Return the (x, y) coordinate for the center point of the cell that contains the specified text.  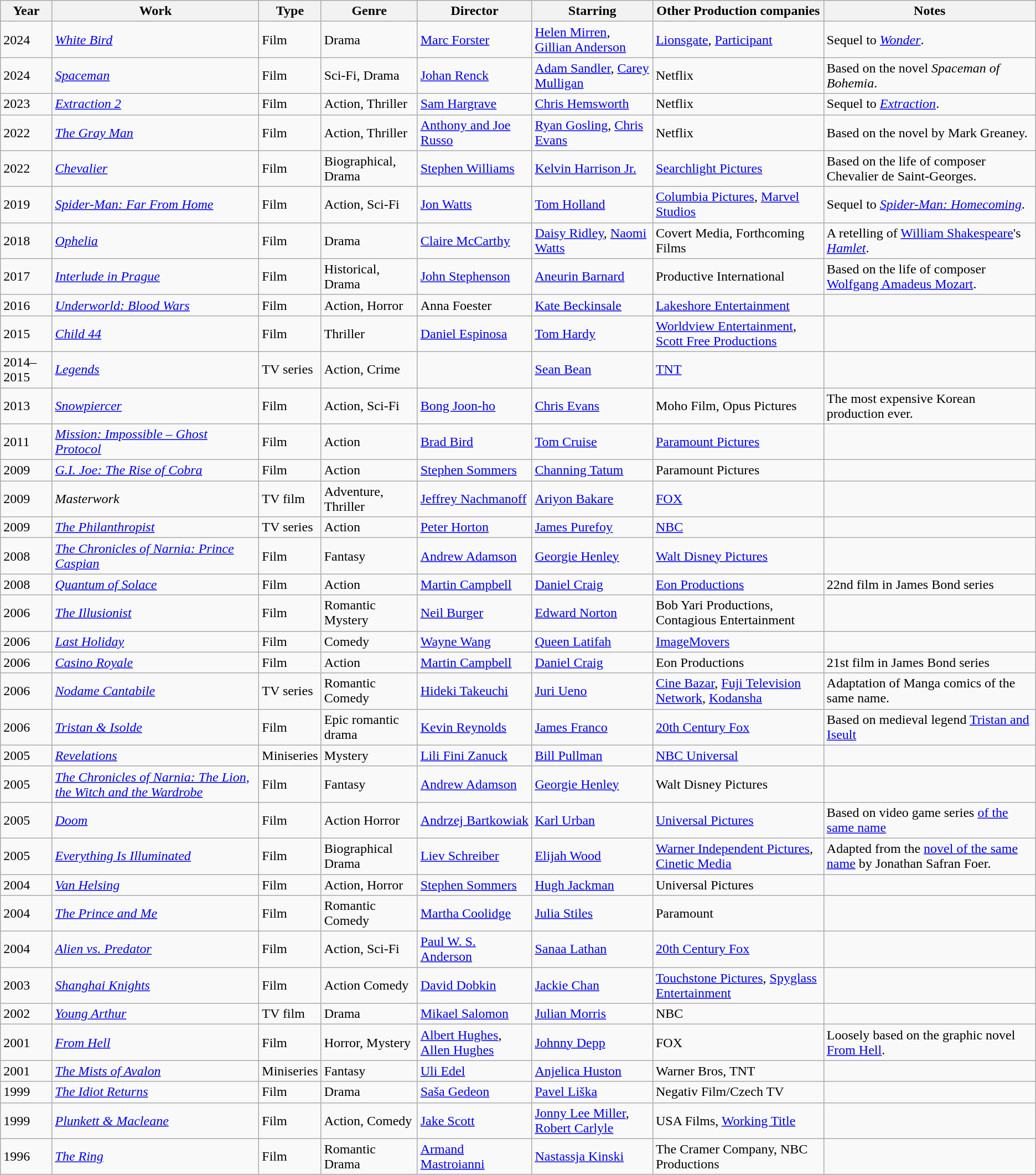
Jon Watts (475, 205)
22nd film in James Bond series (930, 584)
Albert Hughes, Allen Hughes (475, 1043)
Mikael Salomon (475, 1014)
Sam Hargrave (475, 104)
Mission: Impossible – Ghost Protocol (156, 442)
Columbia Pictures, Marvel Studios (738, 205)
Everything Is Illuminated (156, 856)
Saša Gedeon (475, 1092)
Legends (156, 370)
Romantic Drama (369, 1157)
Helen Mirren, Gillian Anderson (592, 40)
Brad Bird (475, 442)
Other Production companies (738, 11)
Interlude in Prague (156, 277)
Action, Comedy (369, 1120)
Ryan Gosling, Chris Evans (592, 133)
Based on the novel by Mark Greaney. (930, 133)
The Cramer Company, NBC Productions (738, 1157)
Julia Stiles (592, 913)
Johnny Depp (592, 1043)
Martha Coolidge (475, 913)
The Chronicles of Narnia: The Lion, the Witch and the Wardrobe (156, 784)
Chevalier (156, 168)
G.I. Joe: The Rise of Cobra (156, 470)
Casino Royale (156, 662)
Liev Schreiber (475, 856)
Tristan & Isolde (156, 727)
Stephen Williams (475, 168)
Adapted from the novel of the same name by Jonathan Safran Foer. (930, 856)
Hugh Jackman (592, 885)
Snowpiercer (156, 405)
TNT (738, 370)
Chris Hemsworth (592, 104)
Based on medieval legend Tristan and Iseult (930, 727)
Biographical, Drama (369, 168)
Warner Bros, TNT (738, 1071)
Tom Hardy (592, 333)
Romantic Mystery (369, 613)
The Mists of Avalon (156, 1071)
Extraction 2 (156, 104)
Historical, Drama (369, 277)
Sequel to Extraction. (930, 104)
Cine Bazar, Fuji Television Network, Kodansha (738, 691)
Action Horror (369, 820)
Moho Film, Opus Pictures (738, 405)
Jackie Chan (592, 985)
Johan Renck (475, 75)
Director (475, 11)
Kate Beckinsale (592, 305)
Ophelia (156, 240)
Last Holiday (156, 641)
Action, Crime (369, 370)
James Franco (592, 727)
Adam Sandler, Carey Mulligan (592, 75)
Covert Media, Forthcoming Films (738, 240)
Tom Holland (592, 205)
Young Arthur (156, 1014)
Nodame Cantabile (156, 691)
ImageMovers (738, 641)
Type (290, 11)
Andrzej Bartkowiak (475, 820)
Searchlight Pictures (738, 168)
Daisy Ridley, Naomi Watts (592, 240)
Loosely based on the graphic novel From Hell. (930, 1043)
NBC Universal (738, 755)
Adventure, Thriller (369, 499)
Year (27, 11)
2013 (27, 405)
Kevin Reynolds (475, 727)
Work (156, 11)
Underworld: Blood Wars (156, 305)
Sanaa Lathan (592, 950)
Notes (930, 11)
Shanghai Knights (156, 985)
2016 (27, 305)
Juri Ueno (592, 691)
The Idiot Returns (156, 1092)
Julian Morris (592, 1014)
Ariyon Bakare (592, 499)
Elijah Wood (592, 856)
Bong Joon-ho (475, 405)
Jonny Lee Miller, Robert Carlyle (592, 1120)
Comedy (369, 641)
Claire McCarthy (475, 240)
Spaceman (156, 75)
Daniel Espinosa (475, 333)
21st film in James Bond series (930, 662)
The Chronicles of Narnia: Prince Caspian (156, 556)
Kelvin Harrison Jr. (592, 168)
The Illusionist (156, 613)
Sequel to Spider-Man: Homecoming. (930, 205)
Wayne Wang (475, 641)
Lili Fini Zanuck (475, 755)
Edward Norton (592, 613)
Paramount (738, 913)
Adaptation of Manga comics of the same name. (930, 691)
Bob Yari Productions, Contagious Entertainment (738, 613)
Quantum of Solace (156, 584)
Neil Burger (475, 613)
Queen Latifah (592, 641)
USA Films, Working Title (738, 1120)
Epic romantic drama (369, 727)
Revelations (156, 755)
The Prince and Me (156, 913)
Masterwork (156, 499)
Action Comedy (369, 985)
Productive International (738, 277)
Anna Foester (475, 305)
2015 (27, 333)
The Gray Man (156, 133)
Based on the life of composer Chevalier de Saint-Georges. (930, 168)
2002 (27, 1014)
Chris Evans (592, 405)
1996 (27, 1157)
Van Helsing (156, 885)
Doom (156, 820)
2018 (27, 240)
Peter Horton (475, 527)
Armand Mastroianni (475, 1157)
Based on video game series of the same name (930, 820)
Tom Cruise (592, 442)
Sean Bean (592, 370)
David Dobkin (475, 985)
Karl Urban (592, 820)
2014–2015 (27, 370)
Alien vs. Predator (156, 950)
Anjelica Huston (592, 1071)
Nastassja Kinski (592, 1157)
2011 (27, 442)
2019 (27, 205)
Channing Tatum (592, 470)
Jake Scott (475, 1120)
James Purefoy (592, 527)
A retelling of William Shakespeare's Hamlet. (930, 240)
Jeffrey Nachmanoff (475, 499)
John Stephenson (475, 277)
Anthony and Joe Russo (475, 133)
2023 (27, 104)
Touchstone Pictures, Spyglass Entertainment (738, 985)
2017 (27, 277)
The Philanthropist (156, 527)
Spider-Man: Far From Home (156, 205)
From Hell (156, 1043)
Genre (369, 11)
Worldview Entertainment, Scott Free Productions (738, 333)
Based on the life of composer Wolfgang Amadeus Mozart. (930, 277)
Lionsgate, Participant (738, 40)
Marc Forster (475, 40)
Uli Edel (475, 1071)
Pavel Liška (592, 1092)
Sci-Fi, Drama (369, 75)
Negativ Film/Czech TV (738, 1092)
Lakeshore Entertainment (738, 305)
2003 (27, 985)
Horror, Mystery (369, 1043)
White Bird (156, 40)
The most expensive Korean production ever. (930, 405)
Thriller (369, 333)
Plunkett & Macleane (156, 1120)
Hideki Takeuchi (475, 691)
Paul W. S. Anderson (475, 950)
The Ring (156, 1157)
Warner Independent Pictures, Cinetic Media (738, 856)
Based on the novel Spaceman of Bohemia. (930, 75)
Mystery (369, 755)
Sequel to Wonder. (930, 40)
Starring (592, 11)
Child 44 (156, 333)
Bill Pullman (592, 755)
Biographical Drama (369, 856)
Aneurin Barnard (592, 277)
